Scan for the cell matching the given text and deliver its [x, y] coordinate at center. 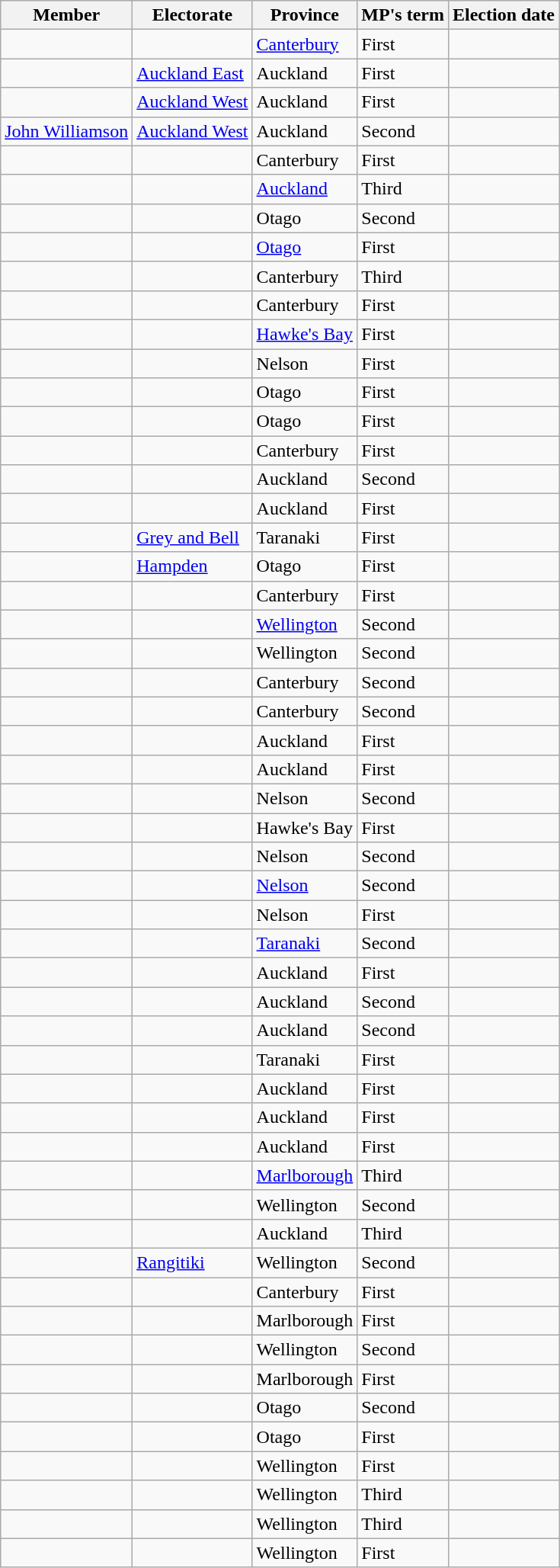
MP's term [403, 15]
Member [67, 15]
Rangitiki [192, 1262]
Election date [503, 15]
John Williamson [67, 131]
Grey and Bell [192, 537]
Auckland East [192, 73]
Province [305, 15]
Hampden [192, 566]
Electorate [192, 15]
